Pinpoint the cell where the given text exists, returning its (X, Y) midpoint coordinate. 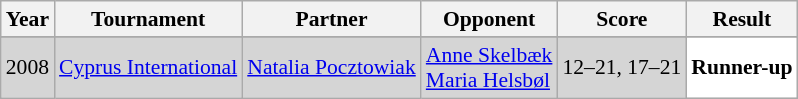
Cyprus International (148, 68)
Anne Skelbæk Maria Helsbøl (490, 68)
Score (622, 19)
Runner-up (742, 68)
Tournament (148, 19)
Partner (332, 19)
Opponent (490, 19)
12–21, 17–21 (622, 68)
Result (742, 19)
Year (28, 19)
Natalia Pocztowiak (332, 68)
2008 (28, 68)
